Determine the (X, Y) coordinate at the center of the cell enclosing the given text.  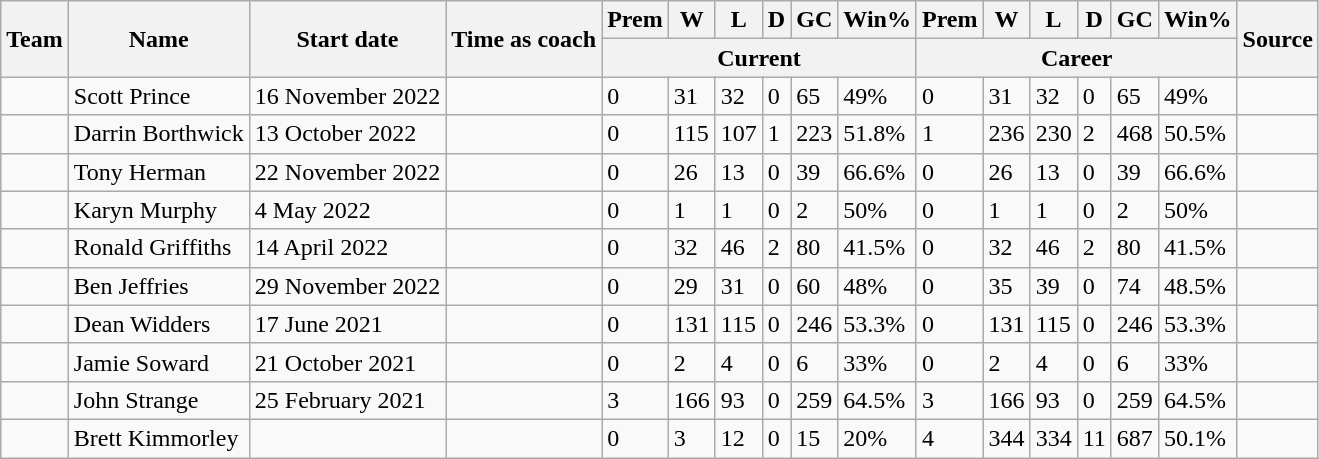
14 April 2022 (347, 248)
Ben Jeffries (158, 286)
236 (1006, 134)
Karyn Murphy (158, 210)
29 November 2022 (347, 286)
687 (1134, 438)
Ronald Griffiths (158, 248)
Team (35, 39)
74 (1134, 286)
15 (814, 438)
Tony Herman (158, 172)
13 October 2022 (347, 134)
334 (1054, 438)
51.8% (878, 134)
Name (158, 39)
16 November 2022 (347, 96)
50.5% (1198, 134)
17 June 2021 (347, 324)
22 November 2022 (347, 172)
468 (1134, 134)
Current (760, 58)
230 (1054, 134)
21 October 2021 (347, 362)
Dean Widders (158, 324)
29 (692, 286)
25 February 2021 (347, 400)
344 (1006, 438)
Time as coach (524, 39)
Source (1278, 39)
Scott Prince (158, 96)
223 (814, 134)
20% (878, 438)
11 (1094, 438)
50.1% (1198, 438)
107 (738, 134)
12 (738, 438)
48% (878, 286)
Start date (347, 39)
Jamie Soward (158, 362)
John Strange (158, 400)
Career (1076, 58)
35 (1006, 286)
48.5% (1198, 286)
60 (814, 286)
Brett Kimmorley (158, 438)
4 May 2022 (347, 210)
Darrin Borthwick (158, 134)
